Capture the cell that displays the provided text and extract its (x, y) central coordinate. 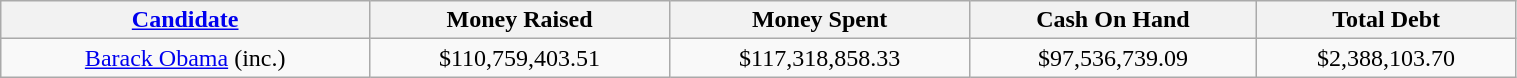
$2,388,103.70 (1386, 58)
$110,759,403.51 (520, 58)
$117,318,858.33 (820, 58)
Candidate (186, 20)
Cash On Hand (1114, 20)
Total Debt (1386, 20)
Money Raised (520, 20)
Barack Obama (inc.) (186, 58)
$97,536,739.09 (1114, 58)
Money Spent (820, 20)
